Locate the cell with the specified text and output its (x, y) center coordinate. 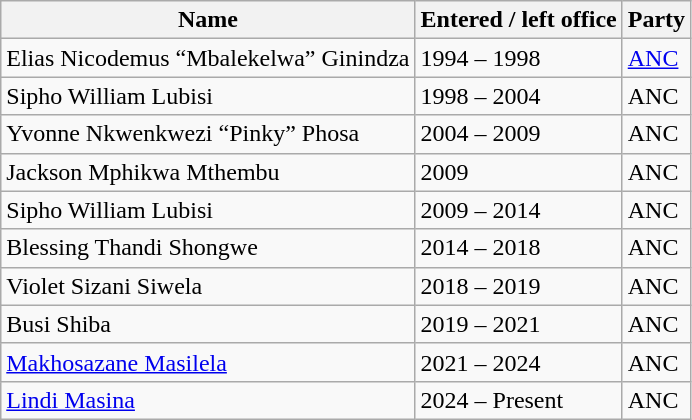
Lindi Masina (208, 400)
Name (208, 20)
Blessing Thandi Shongwe (208, 248)
2024 – Present (518, 400)
2009 – 2014 (518, 210)
2014 – 2018 (518, 248)
Entered / left office (518, 20)
2018 – 2019 (518, 286)
Makhosazane Masilela (208, 362)
Busi Shiba (208, 324)
1994 – 1998 (518, 58)
1998 – 2004 (518, 96)
Elias Nicodemus “Mbalekelwa” Ginindza (208, 58)
Violet Sizani Siwela (208, 286)
Party (656, 20)
2009 (518, 172)
2021 – 2024 (518, 362)
Jackson Mphikwa Mthembu (208, 172)
2004 – 2009 (518, 134)
2019 – 2021 (518, 324)
Yvonne Nkwenkwezi “Pinky” Phosa (208, 134)
